Return the [X, Y] coordinate for the center point of the cell that contains the specified text.  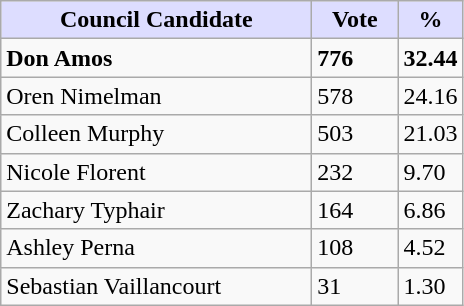
9.70 [430, 172]
Colleen Murphy [156, 134]
Sebastian Vaillancourt [156, 286]
31 [355, 286]
108 [355, 248]
21.03 [430, 134]
% [430, 20]
Ashley Perna [156, 248]
Zachary Typhair [156, 210]
24.16 [430, 96]
776 [355, 58]
32.44 [430, 58]
Oren Nimelman [156, 96]
232 [355, 172]
1.30 [430, 286]
Nicole Florent [156, 172]
4.52 [430, 248]
578 [355, 96]
Council Candidate [156, 20]
Don Amos [156, 58]
503 [355, 134]
164 [355, 210]
Vote [355, 20]
6.86 [430, 210]
